Pinpoint the cell where the given text exists, returning its [X, Y] midpoint coordinate. 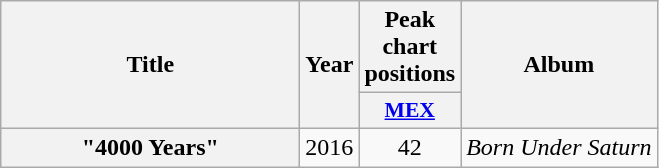
MEX [410, 111]
Album [559, 65]
Title [150, 65]
42 [410, 147]
2016 [330, 147]
Peak chart positions [410, 47]
Year [330, 65]
"4000 Years" [150, 147]
Born Under Saturn [559, 147]
